Pinpoint the cell where the given text exists, returning its [X, Y] midpoint coordinate. 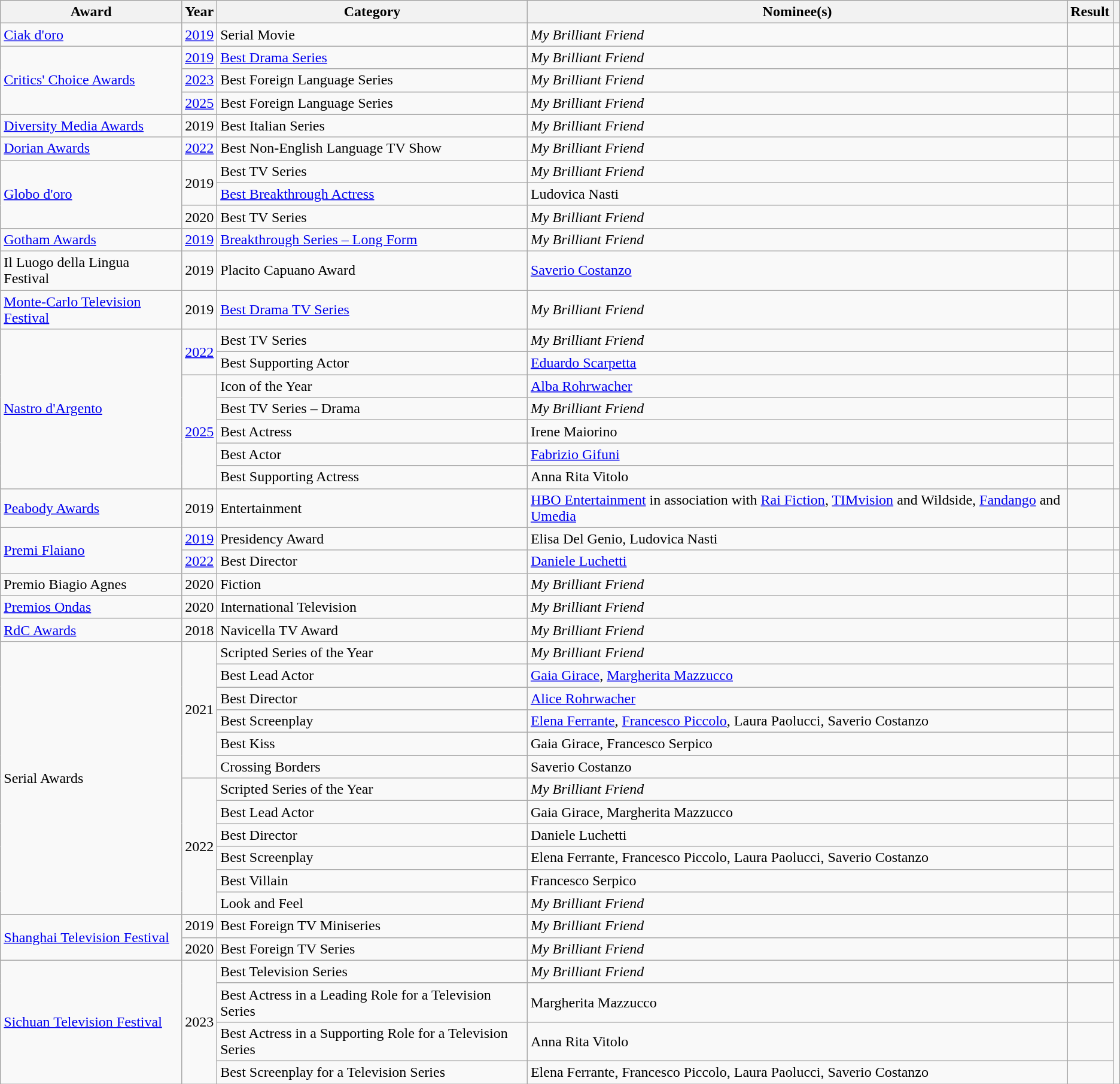
Critics' Choice Awards [91, 80]
Placito Capuano Award [372, 271]
Irene Maiorino [797, 432]
Sichuan Television Festival [91, 1022]
Best Non-English Language TV Show [372, 148]
Navicella TV Award [372, 630]
Serial Movie [372, 35]
Nastro d'Argento [91, 409]
Eduardo Scarpetta [797, 363]
Alba Rohrwacher [797, 386]
Best Drama TV Series [372, 309]
Best Screenplay for a Television Series [372, 1072]
Entertainment [372, 508]
Fiction [372, 584]
Best Supporting Actor [372, 363]
Look and Feel [372, 903]
Premi Flaiano [91, 550]
Best Drama Series [372, 57]
Best Italian Series [372, 126]
Margherita Mazzucco [797, 1002]
Serial Awards [91, 778]
Year [200, 12]
2018 [200, 630]
Icon of the Year [372, 386]
Presidency Award [372, 539]
Gaia Girace, Francesco Serpico [797, 744]
Globo d'oro [91, 194]
Result [1090, 12]
Best Breakthrough Actress [372, 194]
Best Actress in a Supporting Role for a Television Series [372, 1042]
Best Actress in a Leading Role for a Television Series [372, 1002]
Francesco Serpico [797, 880]
Dorian Awards [91, 148]
Nominee(s) [797, 12]
Fabrizio Gifuni [797, 454]
Best Actor [372, 454]
Best Television Series [372, 971]
Award [91, 12]
Best Supporting Actress [372, 477]
Ludovica Nasti [797, 194]
Il Luogo della Lingua Festival [91, 271]
International Television [372, 607]
Elisa Del Genio, Ludovica Nasti [797, 539]
Best Foreign TV Miniseries [372, 926]
2021 [200, 709]
Best TV Series – Drama [372, 409]
Shanghai Television Festival [91, 937]
Alice Rohrwacher [797, 699]
Peabody Awards [91, 508]
Best Foreign TV Series [372, 949]
Gotham Awards [91, 239]
Ciak d'oro [91, 35]
RdC Awards [91, 630]
Premio Biagio Agnes [91, 584]
Crossing Borders [372, 767]
Monte-Carlo Television Festival [91, 309]
Category [372, 12]
Diversity Media Awards [91, 126]
Best Kiss [372, 744]
Premios Ondas [91, 607]
Best Villain [372, 880]
Best Actress [372, 432]
Breakthrough Series – Long Form [372, 239]
HBO Entertainment in association with Rai Fiction, TIMvision and Wildside, Fandango and Umedia [797, 508]
